Determine the (x, y) coordinate at the center of the cell enclosing the given text.  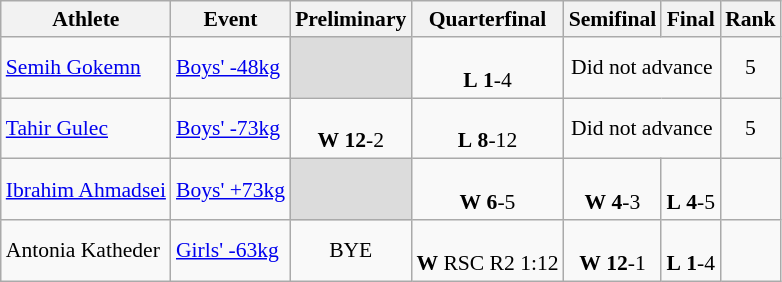
L 4-5 (690, 190)
L 8-12 (487, 128)
W RSC R2 1:12 (487, 250)
Preliminary (350, 19)
Girls' -63kg (230, 250)
Semifinal (613, 19)
Event (230, 19)
BYE (350, 250)
Boys' -48kg (230, 68)
W 6-5 (487, 190)
Semih Gokemn (86, 68)
Ibrahim Ahmadsei (86, 190)
W 12-1 (613, 250)
Quarterfinal (487, 19)
Boys' +73kg (230, 190)
Athlete (86, 19)
Tahir Gulec (86, 128)
Antonia Katheder (86, 250)
W 4-3 (613, 190)
Final (690, 19)
Boys' -73kg (230, 128)
Rank (750, 19)
W 12-2 (350, 128)
